From the cell containing the given text, extract its center point as [X, Y] coordinate. 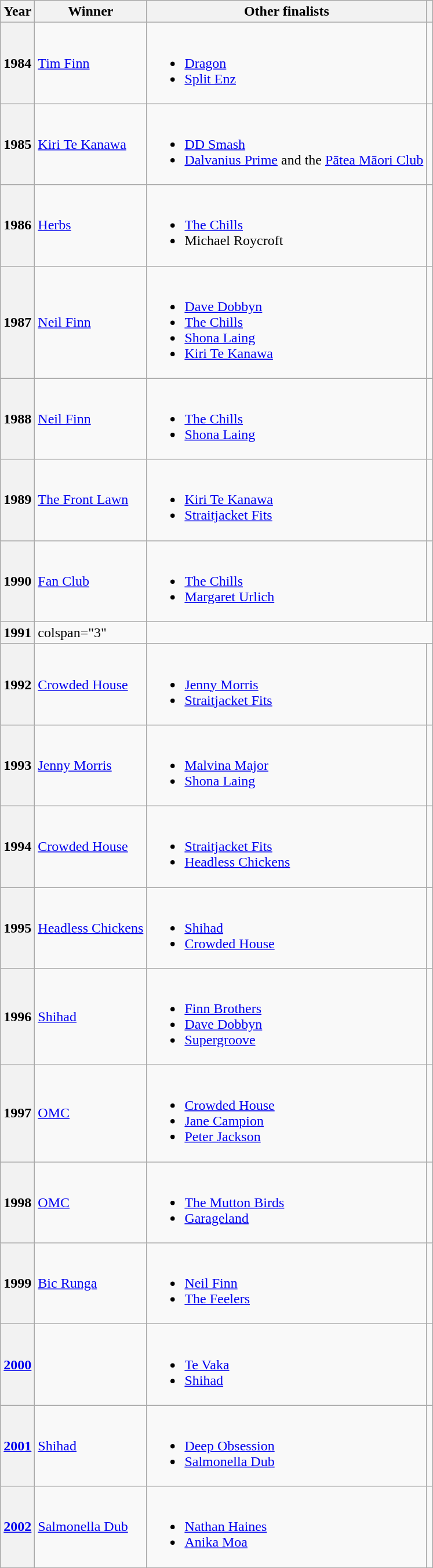
1994 [17, 846]
Malvina MajorShona Laing [286, 765]
The ChillsMargaret Urlich [286, 581]
1997 [17, 1113]
Bic Runga [90, 1284]
The Front Lawn [90, 500]
DD SmashDalvanius Prime and the Pātea Māori Club [286, 144]
Dave DobbynThe ChillsShona LaingKiri Te Kanawa [286, 322]
Kiri Te Kanawa [90, 144]
Tim Finn [90, 63]
Fan Club [90, 581]
1984 [17, 63]
1991 [17, 633]
1986 [17, 225]
1992 [17, 684]
ShihadCrowded House [286, 928]
Jenny MorrisStraitjacket Fits [286, 684]
2000 [17, 1365]
The ChillsMichael Roycroft [286, 225]
Crowded HouseJane CampionPeter Jackson [286, 1113]
Straitjacket FitsHeadless Chickens [286, 846]
1993 [17, 765]
Te VakaShihad [286, 1365]
Headless Chickens [90, 928]
1985 [17, 144]
Salmonella Dub [90, 1527]
The Mutton BirdsGarageland [286, 1203]
1990 [17, 581]
Year [17, 12]
Nathan HainesAnika Moa [286, 1527]
1987 [17, 322]
1995 [17, 928]
Jenny Morris [90, 765]
1998 [17, 1203]
2002 [17, 1527]
1989 [17, 500]
Winner [90, 12]
1988 [17, 419]
colspan="3" [90, 633]
The ChillsShona Laing [286, 419]
2001 [17, 1446]
DragonSplit Enz [286, 63]
Kiri Te KanawaStraitjacket Fits [286, 500]
1996 [17, 1017]
1999 [17, 1284]
Deep ObsessionSalmonella Dub [286, 1446]
Neil FinnThe Feelers [286, 1284]
Finn BrothersDave DobbynSupergroove [286, 1017]
Herbs [90, 225]
Other finalists [286, 12]
